Identify which cell holds the provided text, then report its (x, y) central coordinate. 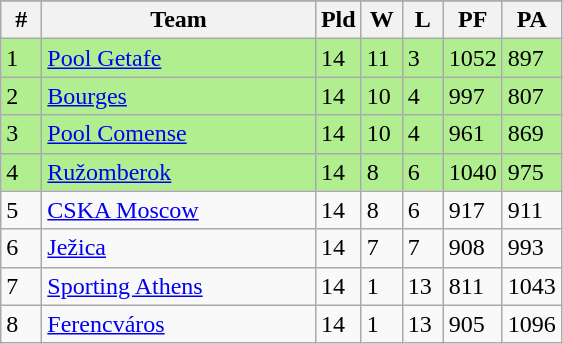
1096 (532, 324)
908 (472, 248)
975 (532, 172)
1043 (532, 286)
Pool Comense (179, 134)
997 (472, 96)
811 (472, 286)
1040 (472, 172)
2 (22, 96)
905 (472, 324)
869 (532, 134)
911 (532, 210)
Ružomberok (179, 172)
W (382, 20)
# (22, 20)
993 (532, 248)
Ježica (179, 248)
897 (532, 58)
CSKA Moscow (179, 210)
Pld (338, 20)
917 (472, 210)
1052 (472, 58)
961 (472, 134)
L (422, 20)
807 (532, 96)
5 (22, 210)
Sporting Athens (179, 286)
Ferencváros (179, 324)
Bourges (179, 96)
11 (382, 58)
PF (472, 20)
Team (179, 20)
Pool Getafe (179, 58)
PA (532, 20)
